Capture the cell that displays the provided text and extract its (X, Y) central coordinate. 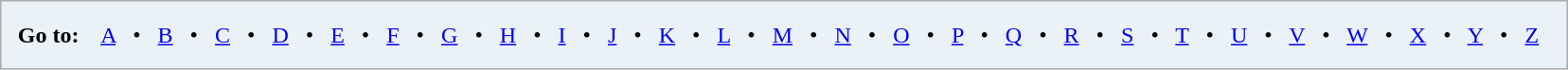
Go to: A • B • C • D • E • F • G • H • I • J • K • L • M • N • O • P • Q • R • S • T • U • V • W • X • Y • Z (784, 35)
